Find where the given text appears and provide that cell's center as [x, y] coordinate. 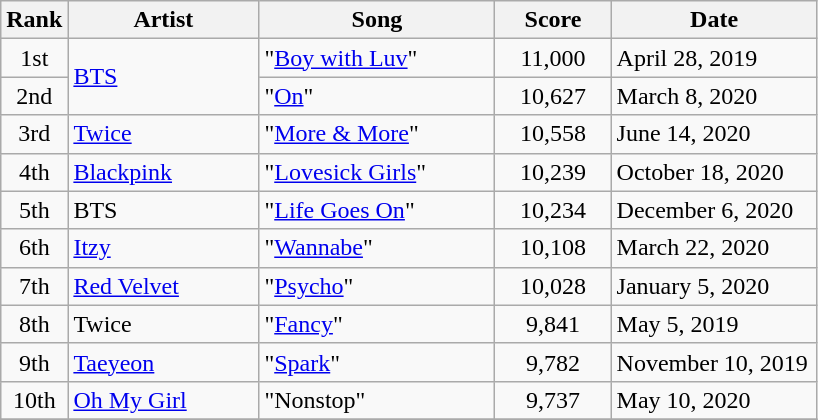
Itzy [164, 248]
11,000 [553, 58]
Rank [34, 20]
7th [34, 286]
10,239 [553, 172]
9th [34, 362]
January 5, 2020 [714, 286]
November 10, 2019 [714, 362]
Song [377, 20]
Taeyeon [164, 362]
10,558 [553, 134]
10,234 [553, 210]
10,627 [553, 96]
8th [34, 324]
"More & More" [377, 134]
9,782 [553, 362]
"Lovesick Girls" [377, 172]
6th [34, 248]
Red Velvet [164, 286]
1st [34, 58]
March 8, 2020 [714, 96]
"Boy with Luv" [377, 58]
4th [34, 172]
Artist [164, 20]
9,841 [553, 324]
"Psycho" [377, 286]
10,108 [553, 248]
2nd [34, 96]
Oh My Girl [164, 400]
"Wannabe" [377, 248]
April 28, 2019 [714, 58]
October 18, 2020 [714, 172]
3rd [34, 134]
"Nonstop" [377, 400]
"Life Goes On" [377, 210]
March 22, 2020 [714, 248]
May 10, 2020 [714, 400]
December 6, 2020 [714, 210]
10th [34, 400]
10,028 [553, 286]
"On" [377, 96]
May 5, 2019 [714, 324]
Blackpink [164, 172]
"Spark" [377, 362]
5th [34, 210]
Date [714, 20]
June 14, 2020 [714, 134]
"Fancy" [377, 324]
Score [553, 20]
9,737 [553, 400]
